Output the [x, y] coordinate of the center of the cell containing the given text.  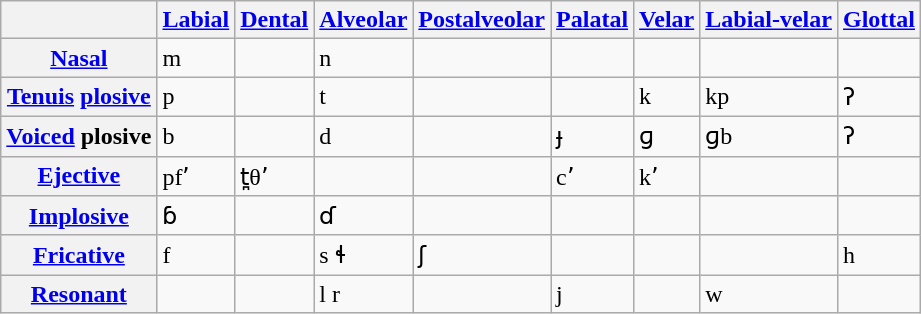
kʼ [667, 176]
k [667, 97]
b [196, 136]
Palatal [592, 20]
t̪θʼ [274, 176]
Dental [274, 20]
t [364, 97]
Ejective [79, 176]
ɡ [667, 136]
ɡb [769, 136]
Nasal [79, 58]
Postalveolar [482, 20]
Alveolar [364, 20]
Tenuis plosive [79, 97]
s ɬ [364, 255]
Velar [667, 20]
n [364, 58]
ʃ [482, 255]
Labial [196, 20]
w [769, 294]
cʼ [592, 176]
ɓ [196, 216]
Implosive [79, 216]
Glottal [878, 20]
kp [769, 97]
Labial-velar [769, 20]
l r [364, 294]
m [196, 58]
Resonant [79, 294]
p [196, 97]
h [878, 255]
j [592, 294]
ɗ [364, 216]
Voiced plosive [79, 136]
pfʼ [196, 176]
Fricative [79, 255]
ɟ [592, 136]
d [364, 136]
f [196, 255]
